Return (x, y) of the center of cell containing provided text 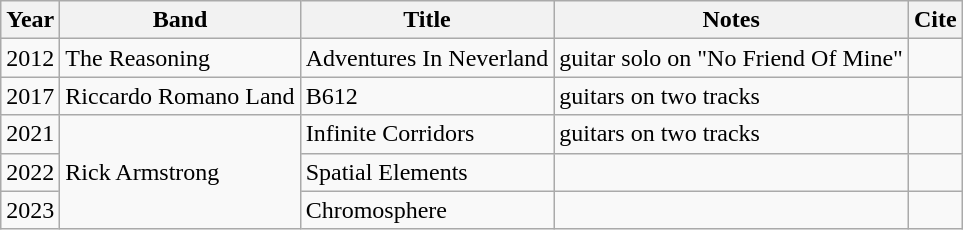
Spatial Elements (427, 172)
Rick Armstrong (180, 172)
Chromosphere (427, 210)
Title (427, 20)
Band (180, 20)
2021 (30, 134)
2012 (30, 58)
guitar solo on "No Friend Of Mine" (732, 58)
The Reasoning (180, 58)
2017 (30, 96)
Cite (935, 20)
Year (30, 20)
2022 (30, 172)
Riccardo Romano Land (180, 96)
Infinite Corridors (427, 134)
Notes (732, 20)
2023 (30, 210)
B612 (427, 96)
Adventures In Neverland (427, 58)
